Find where the given text appears and provide that cell's center as [X, Y] coordinate. 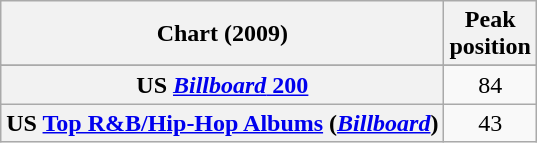
US Top R&B/Hip-Hop Albums (Billboard) [222, 123]
US Billboard 200 [222, 85]
Peak position [490, 34]
84 [490, 85]
43 [490, 123]
Chart (2009) [222, 34]
